Extract the [X, Y] coordinate from the center of the cell holding the provided text.  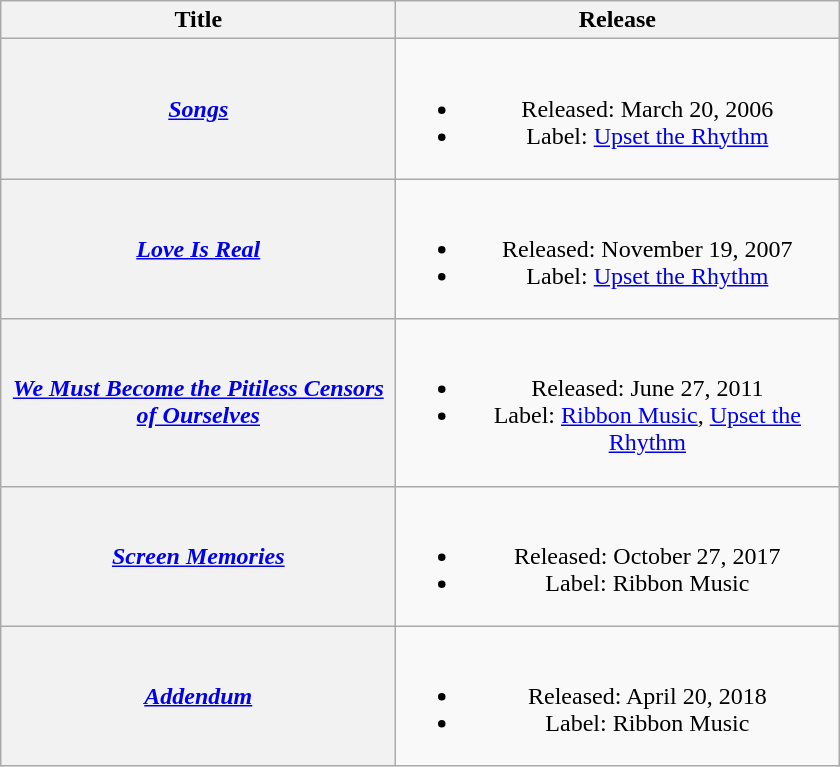
Release [618, 20]
Released: October 27, 2017Label: Ribbon Music [618, 556]
Released: June 27, 2011Label: Ribbon Music, Upset the Rhythm [618, 402]
Addendum [198, 696]
Released: April 20, 2018Label: Ribbon Music [618, 696]
Songs [198, 109]
Love Is Real [198, 249]
Title [198, 20]
Screen Memories [198, 556]
Released: March 20, 2006Label: Upset the Rhythm [618, 109]
Released: November 19, 2007Label: Upset the Rhythm [618, 249]
We Must Become the Pitiless Censors of Ourselves [198, 402]
